From the cell containing the given text, extract its center point as (X, Y) coordinate. 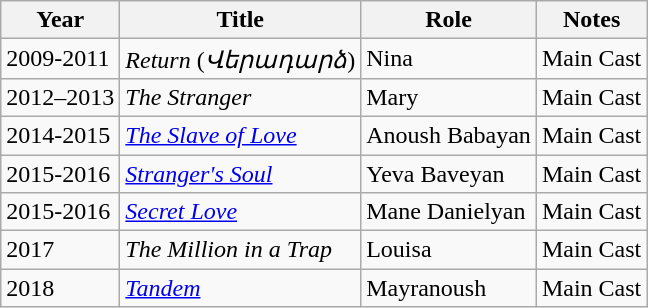
Secret Love (240, 212)
Mane Danielyan (449, 212)
Stranger's Soul (240, 173)
Year (60, 20)
2018 (60, 288)
The Million in a Trap (240, 250)
Mary (449, 97)
Nina (449, 59)
Notes (591, 20)
Anoush Babayan (449, 135)
The Stranger (240, 97)
Tandem (240, 288)
Role (449, 20)
The Slave of Love (240, 135)
Mayranoush (449, 288)
Louisa (449, 250)
Return (Վերադարձ) (240, 59)
2012–2013 (60, 97)
2017 (60, 250)
2009-2011 (60, 59)
2014-2015 (60, 135)
Title (240, 20)
Yeva Baveyan (449, 173)
